Scan for the cell matching the given text and deliver its (x, y) coordinate at center. 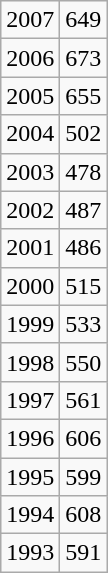
2007 (30, 20)
2004 (30, 134)
561 (84, 400)
1997 (30, 400)
608 (84, 515)
1996 (30, 438)
487 (84, 210)
478 (84, 172)
655 (84, 96)
2000 (30, 286)
649 (84, 20)
515 (84, 286)
486 (84, 248)
1999 (30, 324)
1998 (30, 362)
1993 (30, 553)
2002 (30, 210)
599 (84, 477)
1994 (30, 515)
533 (84, 324)
2006 (30, 58)
502 (84, 134)
1995 (30, 477)
673 (84, 58)
606 (84, 438)
2001 (30, 248)
2003 (30, 172)
550 (84, 362)
591 (84, 553)
2005 (30, 96)
